Output the (x, y) coordinate of the center of the cell containing the given text.  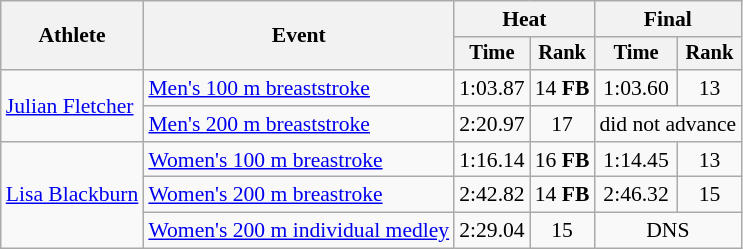
Men's 200 m breaststroke (298, 124)
Heat (524, 19)
Men's 100 m breaststroke (298, 88)
17 (562, 124)
did not advance (668, 124)
1:14.45 (636, 160)
2:42.82 (492, 195)
Women's 200 m individual medley (298, 231)
2:46.32 (636, 195)
Women's 100 m breastroke (298, 160)
Athlete (72, 36)
Women's 200 m breastroke (298, 195)
Event (298, 36)
1:03.87 (492, 88)
16 FB (562, 160)
DNS (668, 231)
2:29.04 (492, 231)
2:20.97 (492, 124)
Julian Fletcher (72, 106)
1:03.60 (636, 88)
Lisa Blackburn (72, 196)
Final (668, 19)
1:16.14 (492, 160)
